Return the (x, y) coordinate for the center point of the cell that contains the specified text.  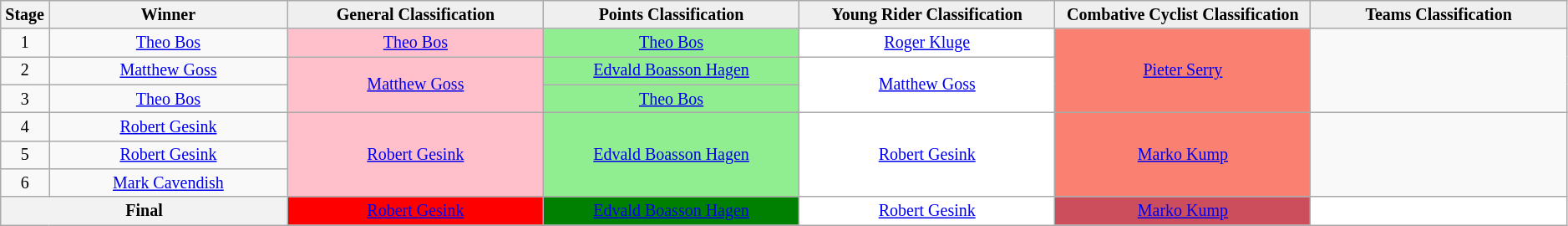
Final (145, 211)
Combative Cyclist Classification (1183, 15)
Teams Classification (1439, 15)
Points Classification (671, 15)
Mark Cavendish (169, 182)
Young Rider Classification (927, 15)
5 (25, 154)
Pieter Serry (1183, 71)
Roger Kluge (927, 44)
4 (25, 127)
2 (25, 70)
3 (25, 99)
Stage (25, 15)
General Classification (415, 15)
Winner (169, 15)
1 (25, 44)
6 (25, 182)
